Extract the [x, y] coordinate from the center of the cell holding the provided text.  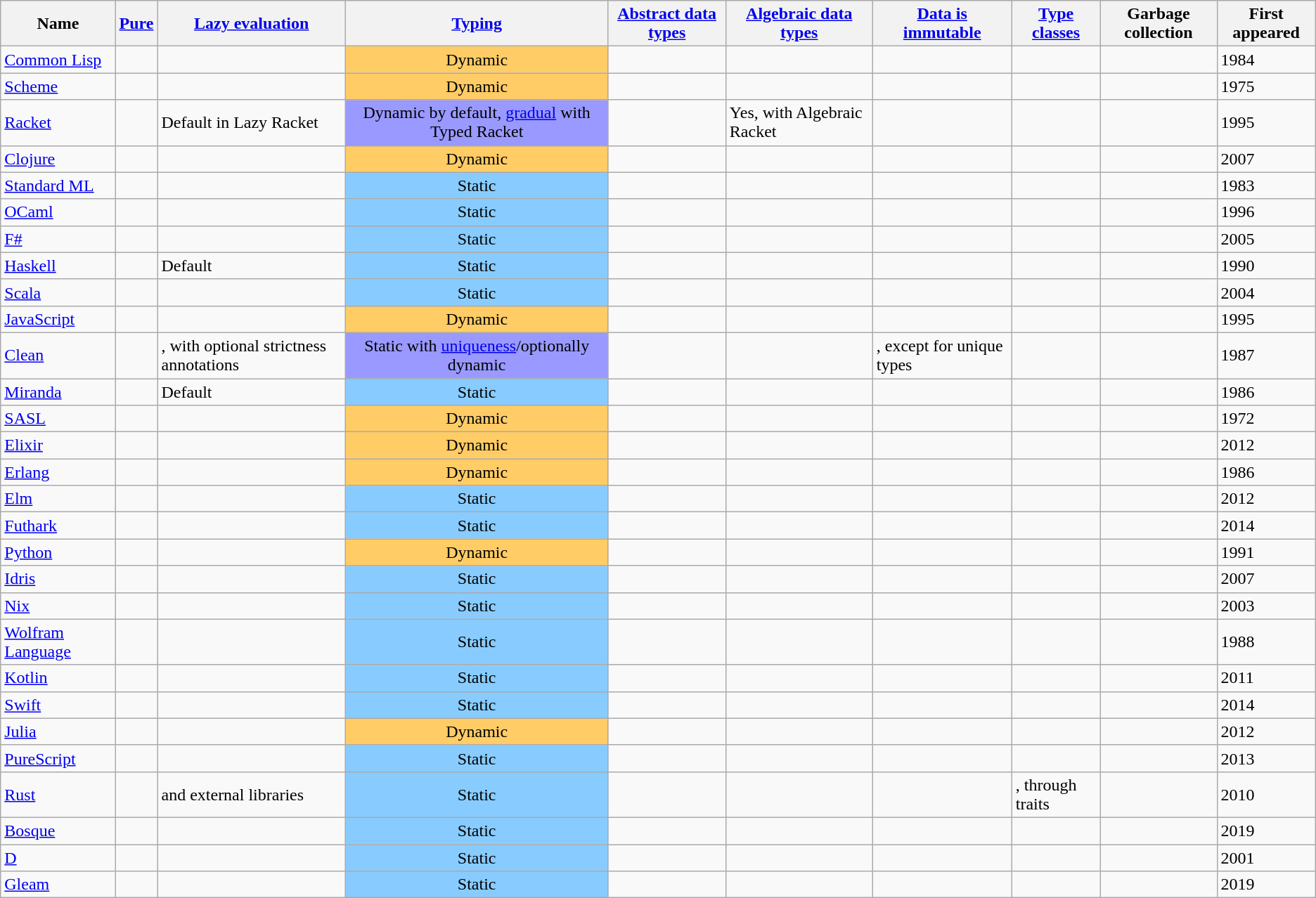
, with optional strictness annotations [252, 356]
Static with uniqueness/optionally dynamic [477, 356]
2003 [1266, 606]
F# [58, 239]
2005 [1266, 239]
Miranda [58, 391]
2013 [1266, 758]
SASL [58, 419]
Idris [58, 579]
JavaScript [58, 319]
Erlang [58, 472]
Standard ML [58, 186]
and external libraries [252, 794]
1983 [1266, 186]
Scala [58, 292]
, except for unique types [942, 356]
Futhark [58, 526]
Dynamic by default, gradual with Typed Racket [477, 122]
Typing [477, 24]
1988 [1266, 642]
Common Lisp [58, 60]
Pure [136, 24]
Kotlin [58, 678]
Elm [58, 499]
Julia [58, 731]
Haskell [58, 266]
, through traits [1056, 794]
Elixir [58, 445]
Scheme [58, 86]
First appeared [1266, 24]
Type classes [1056, 24]
Data is immutable [942, 24]
1972 [1266, 419]
Swift [58, 705]
D [58, 858]
1987 [1266, 356]
Nix [58, 606]
1990 [1266, 266]
Abstract data types [666, 24]
Algebraic data types [799, 24]
1996 [1266, 212]
1984 [1266, 60]
Racket [58, 122]
Clojure [58, 159]
1975 [1266, 86]
Default in Lazy Racket [252, 122]
Yes, with Algebraic Racket [799, 122]
Lazy evaluation [252, 24]
Gleam [58, 885]
2001 [1266, 858]
Name [58, 24]
OCaml [58, 212]
Wolfram Language [58, 642]
2010 [1266, 794]
Python [58, 552]
1991 [1266, 552]
Clean [58, 356]
Garbage collection [1159, 24]
2011 [1266, 678]
PureScript [58, 758]
Bosque [58, 831]
Rust [58, 794]
2004 [1266, 292]
